Locate the cell with the specified text and output its (X, Y) center coordinate. 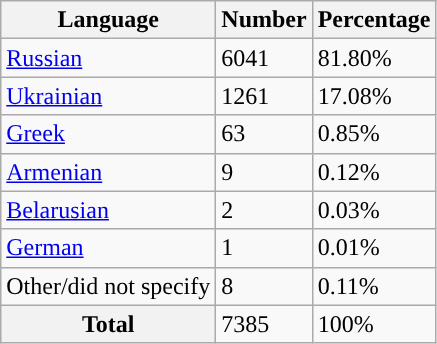
0.03% (374, 210)
100% (374, 324)
Belarusian (108, 210)
2 (264, 210)
63 (264, 134)
1 (264, 248)
German (108, 248)
Total (108, 324)
6041 (264, 58)
17.08% (374, 96)
1261 (264, 96)
Percentage (374, 20)
8 (264, 286)
0.11% (374, 286)
Other/did not specify (108, 286)
0.01% (374, 248)
9 (264, 172)
0.12% (374, 172)
7385 (264, 324)
Number (264, 20)
0.85% (374, 134)
81.80% (374, 58)
Russian (108, 58)
Armenian (108, 172)
Greek (108, 134)
Ukrainian (108, 96)
Language (108, 20)
